Determine the (x, y) coordinate at the center of the cell enclosing the given text.  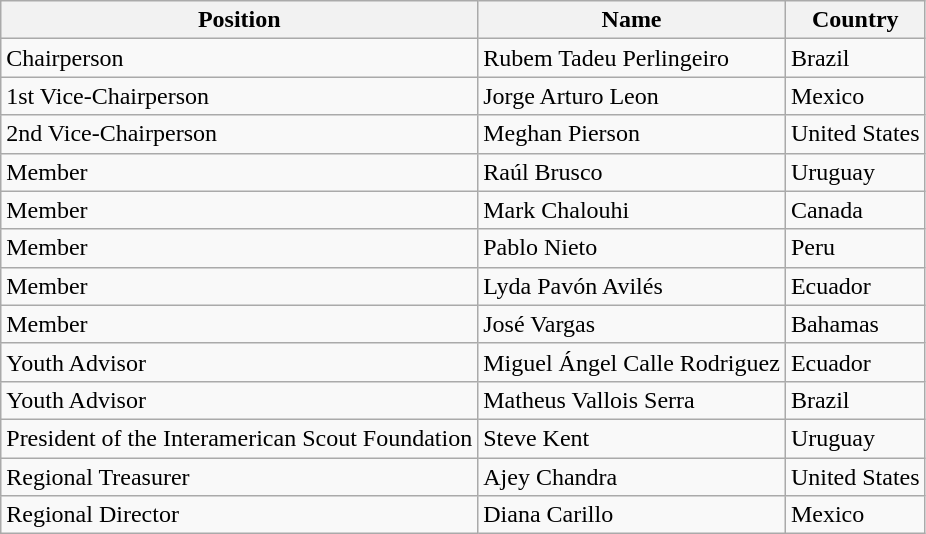
Mark Chalouhi (632, 210)
Raúl Brusco (632, 172)
Diana Carillo (632, 515)
Position (240, 20)
Peru (855, 248)
2nd Vice-Chairperson (240, 134)
Name (632, 20)
Matheus Vallois Serra (632, 400)
Regional Treasurer (240, 477)
Miguel Ángel Calle Rodriguez (632, 362)
Steve Kent (632, 438)
Pablo Nieto (632, 248)
Country (855, 20)
José Vargas (632, 324)
Meghan Pierson (632, 134)
Regional Director (240, 515)
Lyda Pavón Avilés (632, 286)
Canada (855, 210)
Rubem Tadeu Perlingeiro (632, 58)
President of the Interamerican Scout Foundation (240, 438)
1st Vice-Chairperson (240, 96)
Chairperson (240, 58)
Jorge Arturo Leon (632, 96)
Bahamas (855, 324)
Ajey Chandra (632, 477)
